For the text-containing cell, return its midpoint in [X, Y] coordinate format. 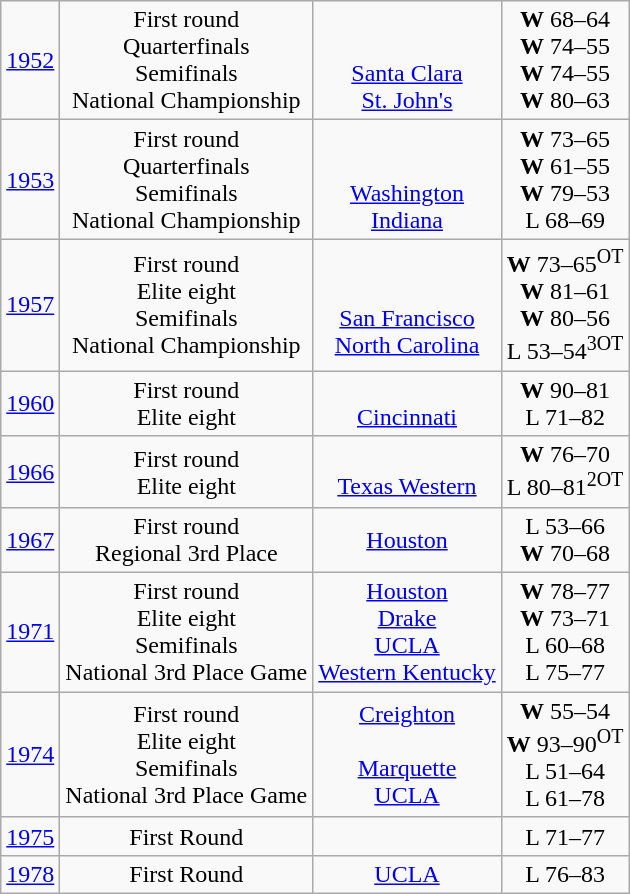
UCLA [407, 874]
W 73–65W 61–55W 79–53L 68–69 [565, 180]
Santa ClaraSt. John's [407, 60]
Houston [407, 540]
W 73–65OTW 81–61W 80–56L 53–543OT [565, 305]
1967 [30, 540]
L 53–66W 70–68 [565, 540]
1966 [30, 472]
L 71–77 [565, 836]
L 76–83 [565, 874]
HoustonDrakeUCLAWestern Kentucky [407, 632]
W 90–81L 71–82 [565, 404]
Texas Western [407, 472]
San FranciscoNorth Carolina [407, 305]
1974 [30, 755]
CreightonMarquetteUCLA [407, 755]
1953 [30, 180]
First roundElite eightSemifinalsNational Championship [186, 305]
1971 [30, 632]
1960 [30, 404]
1975 [30, 836]
W 68–64W 74–55W 74–55W 80–63 [565, 60]
Cincinnati [407, 404]
First roundRegional 3rd Place [186, 540]
WashingtonIndiana [407, 180]
W 76–70L 80–812OT [565, 472]
1952 [30, 60]
W 55–54W 93–90OTL 51–64L 61–78 [565, 755]
W 78–77W 73–71L 60–68L 75–77 [565, 632]
1957 [30, 305]
1978 [30, 874]
